Capture the cell that displays the provided text and extract its (x, y) central coordinate. 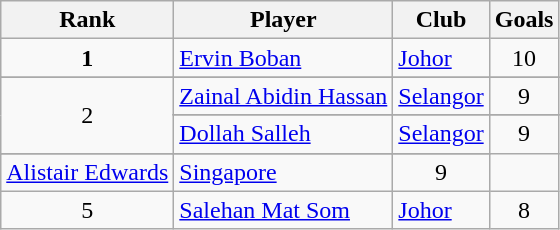
10 (524, 58)
Singapore (284, 172)
Club (441, 20)
Alistair Edwards (88, 172)
8 (524, 210)
Salehan Mat Som (284, 210)
Zainal Abidin Hassan (284, 96)
1 (88, 58)
Player (284, 20)
Rank (88, 20)
Dollah Salleh (284, 134)
Goals (524, 20)
5 (88, 210)
Ervin Boban (284, 58)
2 (88, 115)
